Scan for the cell matching the given text and deliver its [X, Y] coordinate at center. 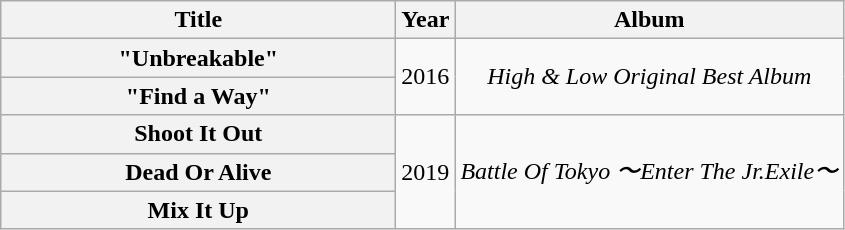
Title [198, 20]
"Find a Way" [198, 96]
2019 [426, 172]
Mix It Up [198, 210]
"Unbreakable" [198, 58]
Battle Of Tokyo 〜Enter The Jr.Exile〜 [650, 172]
High & Low Original Best Album [650, 77]
Album [650, 20]
Shoot It Out [198, 134]
Year [426, 20]
Dead Or Alive [198, 172]
2016 [426, 77]
